Detect which cell encompasses the target text, then output its (X, Y) center coordinate. 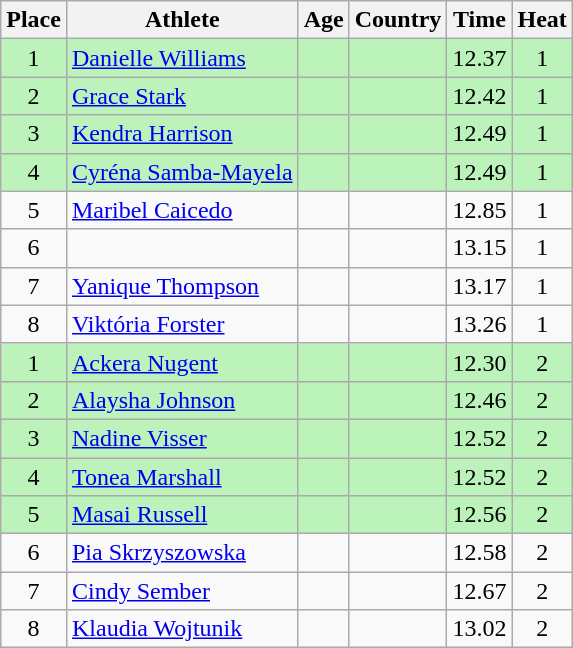
Danielle Williams (182, 58)
Grace Stark (182, 96)
12.42 (480, 96)
Kendra Harrison (182, 134)
12.37 (480, 58)
Nadine Visser (182, 438)
12.46 (480, 400)
12.56 (480, 515)
Time (480, 20)
Cyréna Samba-Mayela (182, 172)
Yanique Thompson (182, 286)
12.85 (480, 210)
Masai Russell (182, 515)
Pia Skrzyszowska (182, 553)
Klaudia Wojtunik (182, 629)
12.67 (480, 591)
Ackera Nugent (182, 362)
Age (324, 20)
Heat (542, 20)
13.17 (480, 286)
Place (34, 20)
13.26 (480, 324)
13.02 (480, 629)
Cindy Sember (182, 591)
12.58 (480, 553)
Viktória Forster (182, 324)
Maribel Caicedo (182, 210)
Athlete (182, 20)
Tonea Marshall (182, 477)
13.15 (480, 248)
Alaysha Johnson (182, 400)
Country (398, 20)
12.30 (480, 362)
